Determine the [x, y] coordinate at the center of the cell enclosing the given text.  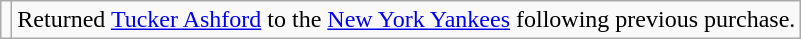
Returned Tucker Ashford to the New York Yankees following previous purchase. [406, 20]
